Find where the given text appears and provide that cell's center as (x, y) coordinate. 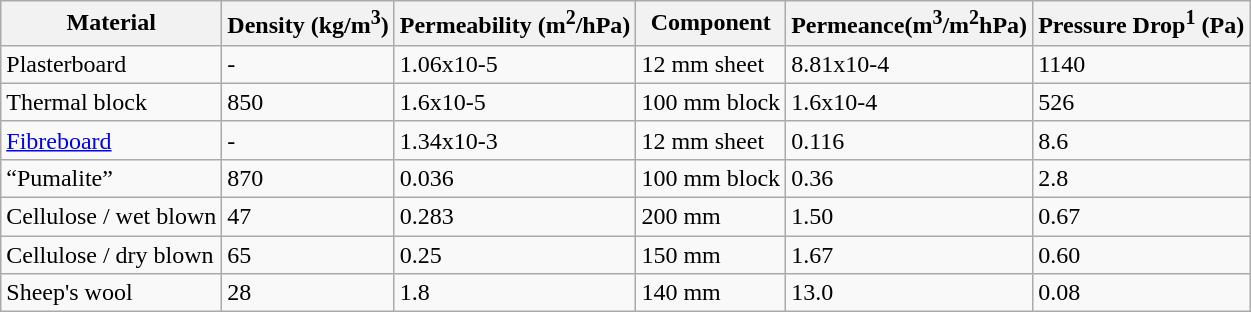
Cellulose / wet blown (112, 217)
“Pumalite” (112, 178)
0.67 (1142, 217)
Fibreboard (112, 140)
0.08 (1142, 293)
0.283 (515, 217)
1.6x10-4 (910, 102)
150 mm (711, 255)
Material (112, 24)
140 mm (711, 293)
1.67 (910, 255)
526 (1142, 102)
0.116 (910, 140)
Density (kg/m3) (308, 24)
200 mm (711, 217)
Sheep's wool (112, 293)
1140 (1142, 64)
2.8 (1142, 178)
8.6 (1142, 140)
1.8 (515, 293)
0.36 (910, 178)
0.60 (1142, 255)
870 (308, 178)
Permeance(m3/m2hPa) (910, 24)
28 (308, 293)
Permeability (m2/hPa) (515, 24)
Plasterboard (112, 64)
1.6x10-5 (515, 102)
0.25 (515, 255)
47 (308, 217)
0.036 (515, 178)
Component (711, 24)
1.50 (910, 217)
Cellulose / dry blown (112, 255)
8.81x10-4 (910, 64)
Pressure Drop1 (Pa) (1142, 24)
13.0 (910, 293)
850 (308, 102)
65 (308, 255)
1.34x10-3 (515, 140)
Thermal block (112, 102)
1.06x10-5 (515, 64)
